Return (X, Y) of the center of cell containing provided text 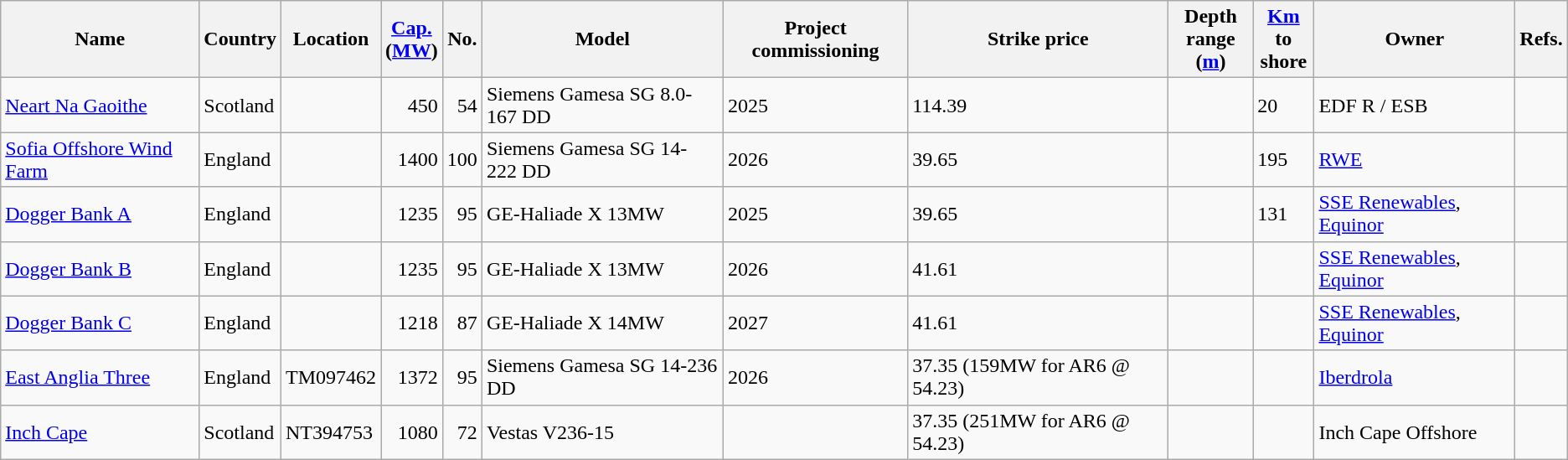
87 (462, 323)
114.39 (1039, 106)
Siemens Gamesa SG 8.0-167 DD (602, 106)
450 (412, 106)
No. (462, 39)
1372 (412, 377)
Name (101, 39)
Siemens Gamesa SG 14-222 DD (602, 159)
1080 (412, 432)
Iberdrola (1415, 377)
Siemens Gamesa SG 14-236 DD (602, 377)
Sofia Offshore Wind Farm (101, 159)
Neart Na Gaoithe (101, 106)
1218 (412, 323)
2027 (815, 323)
Country (240, 39)
Dogger Bank A (101, 214)
Depthrange (m) (1211, 39)
NT394753 (332, 432)
20 (1283, 106)
Dogger Bank B (101, 268)
131 (1283, 214)
Inch Cape Offshore (1415, 432)
GE-Haliade X 14MW (602, 323)
Km toshore (1283, 39)
Strike price (1039, 39)
Inch Cape (101, 432)
100 (462, 159)
1400 (412, 159)
East Anglia Three (101, 377)
TM097462 (332, 377)
Vestas V236-15 (602, 432)
Dogger Bank C (101, 323)
72 (462, 432)
Owner (1415, 39)
EDF R / ESB (1415, 106)
37.35 (159MW for AR6 @ 54.23) (1039, 377)
37.35 (251MW for AR6 @ 54.23) (1039, 432)
195 (1283, 159)
Refs. (1541, 39)
Model (602, 39)
RWE (1415, 159)
Project commissioning (815, 39)
Location (332, 39)
54 (462, 106)
Cap. (MW) (412, 39)
